Determine the [X, Y] coordinate at the center of the cell enclosing the given text.  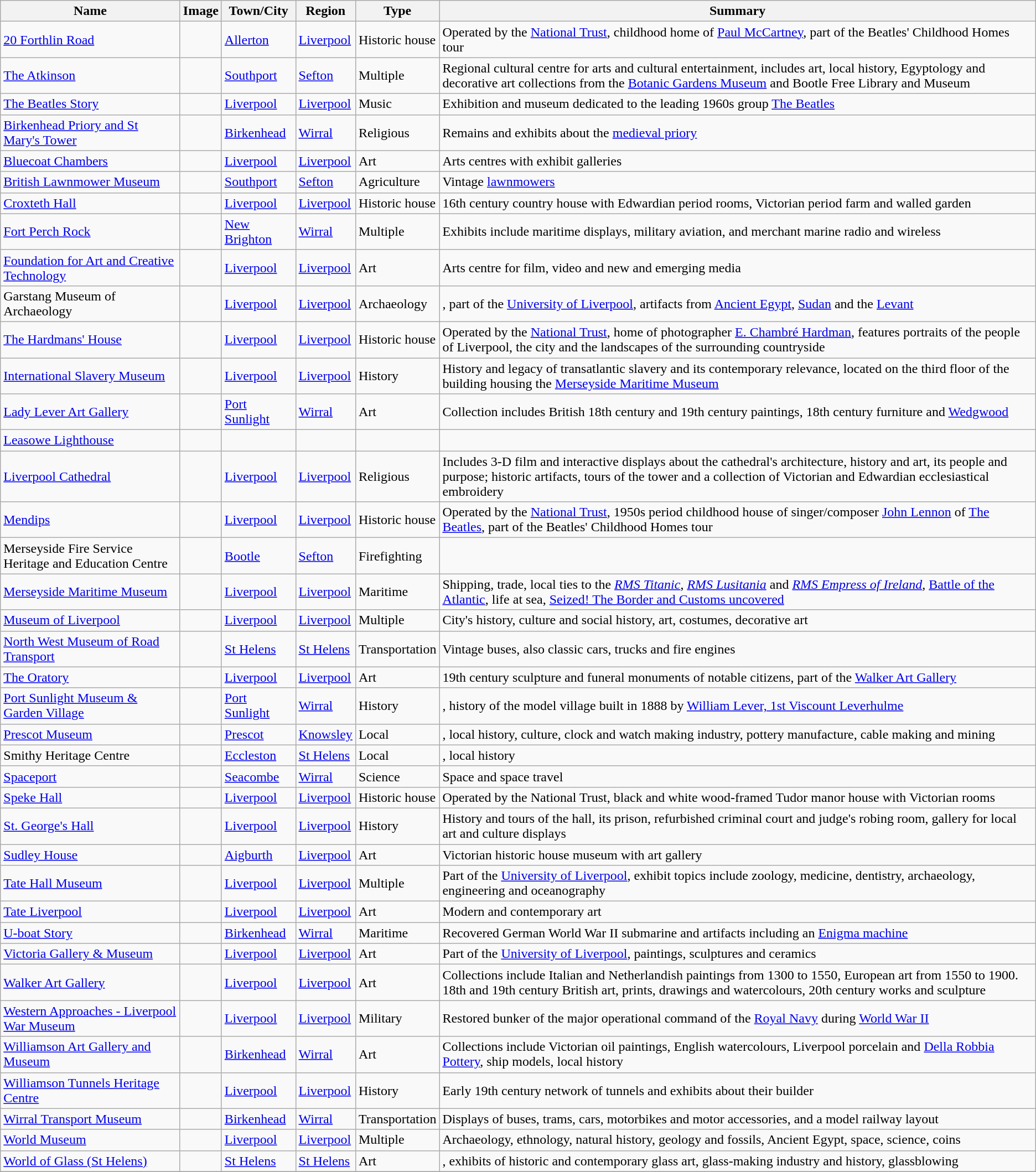
Liverpool Cathedral [91, 476]
Lady Lever Art Gallery [91, 412]
Collections include Victorian oil paintings, English watercolours, Liverpool porcelain and Della Robbia Pottery, ship models, local history [737, 1055]
Part of the University of Liverpool, paintings, sculptures and ceramics [737, 954]
Exhibition and museum dedicated to the leading 1960s group The Beatles [737, 104]
, local history [737, 755]
Smithy Heritage Centre [91, 755]
Mendips [91, 520]
City's history, culture and social history, art, costumes, decorative art [737, 620]
Garstang Museum of Archaeology [91, 303]
Allerton [258, 40]
U-boat Story [91, 933]
Restored bunker of the major operational command of the Royal Navy during World War II [737, 1018]
The Hardmans' House [91, 340]
Williamson Tunnels Heritage Centre [91, 1090]
Foundation for Art and Creative Technology [91, 268]
Name [91, 11]
Birkenhead Priory and St Mary's Tower [91, 133]
Space and space travel [737, 776]
Operated by the National Trust, 1950s period childhood house of singer/composer John Lennon of The Beatles, part of the Beatles' Childhood Homes tour [737, 520]
Walker Art Gallery [91, 983]
Spaceport [91, 776]
Merseyside Maritime Museum [91, 592]
Summary [737, 11]
St. George's Hall [91, 826]
Prescot Museum [91, 734]
Merseyside Fire Service Heritage and Education Centre [91, 556]
Military [397, 1018]
Vintage buses, also classic cars, trucks and fire engines [737, 649]
, local history, culture, clock and watch making industry, pottery manufacture, cable making and mining [737, 734]
Leasowe Lighthouse [91, 440]
Modern and contemporary art [737, 912]
Tate Hall Museum [91, 883]
Image [200, 11]
16th century country house with Edwardian period rooms, Victorian period farm and walled garden [737, 203]
, history of the model village built in 1888 by William Lever, 1st Viscount Leverhulme [737, 706]
Part of the University of Liverpool, exhibit topics include zoology, medicine, dentistry, archaeology, engineering and oceanography [737, 883]
New Brighton [258, 231]
Archaeology [397, 303]
Agriculture [397, 182]
Firefighting [397, 556]
History and tours of the hall, its prison, refurbished criminal court and judge's robing room, gallery for local art and culture displays [737, 826]
Bootle [258, 556]
Fort Perch Rock [91, 231]
Port Sunlight Museum & Garden Village [91, 706]
Archaeology, ethnology, natural history, geology and fossils, Ancient Egypt, space, science, coins [737, 1140]
Prescot [258, 734]
The Atkinson [91, 75]
The Beatles Story [91, 104]
Sudley House [91, 855]
North West Museum of Road Transport [91, 649]
Aigburth [258, 855]
Early 19th century network of tunnels and exhibits about their builder [737, 1090]
Tate Liverpool [91, 912]
International Slavery Museum [91, 375]
Wirral Transport Museum [91, 1119]
Museum of Liverpool [91, 620]
Operated by the National Trust, childhood home of Paul McCartney, part of the Beatles' Childhood Homes tour [737, 40]
Williamson Art Gallery and Museum [91, 1055]
Western Approaches - Liverpool War Museum [91, 1018]
Seacombe [258, 776]
Victorian historic house museum with art gallery [737, 855]
Collection includes British 18th century and 19th century paintings, 18th century furniture and Wedgwood [737, 412]
Displays of buses, trams, cars, motorbikes and motor accessories, and a model railway layout [737, 1119]
Operated by the National Trust, black and white wood-framed Tudor manor house with Victorian rooms [737, 797]
The Oratory [91, 677]
Victoria Gallery & Museum [91, 954]
British Lawnmower Museum [91, 182]
Vintage lawnmowers [737, 182]
Science [397, 776]
Eccleston [258, 755]
Remains and exhibits about the medieval priory [737, 133]
World of Glass (St Helens) [91, 1161]
, exhibits of historic and contemporary glass art, glass-making industry and history, glassblowing [737, 1161]
Arts centre for film, video and new and emerging media [737, 268]
Recovered German World War II submarine and artifacts including an Enigma machine [737, 933]
19th century sculpture and funeral monuments of notable citizens, part of the Walker Art Gallery [737, 677]
Exhibits include maritime displays, military aviation, and merchant marine radio and wireless [737, 231]
20 Forthlin Road [91, 40]
Town/City [258, 11]
World Museum [91, 1140]
Bluecoat Chambers [91, 161]
Arts centres with exhibit galleries [737, 161]
Speke Hall [91, 797]
Music [397, 104]
Type [397, 11]
Region [325, 11]
Croxteth Hall [91, 203]
Knowsley [325, 734]
, part of the University of Liverpool, artifacts from Ancient Egypt, Sudan and the Levant [737, 303]
